Find where the given text appears and provide that cell's center as [x, y] coordinate. 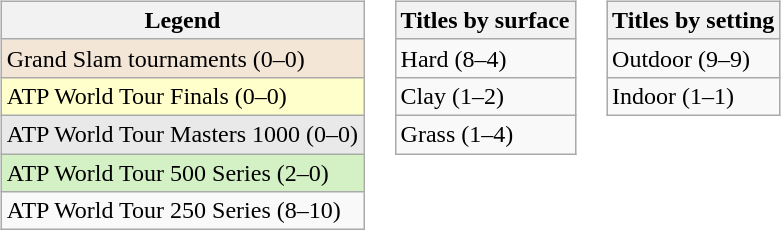
Grass (1–4) [485, 134]
ATP World Tour Finals (0–0) [182, 96]
Clay (1–2) [485, 96]
Hard (8–4) [485, 58]
Titles by setting [694, 20]
ATP World Tour 250 Series (8–10) [182, 211]
ATP World Tour 500 Series (2–0) [182, 173]
Legend [182, 20]
Outdoor (9–9) [694, 58]
Grand Slam tournaments (0–0) [182, 58]
ATP World Tour Masters 1000 (0–0) [182, 134]
Indoor (1–1) [694, 96]
Titles by surface [485, 20]
